Pinpoint the cell where the given text exists, returning its (x, y) midpoint coordinate. 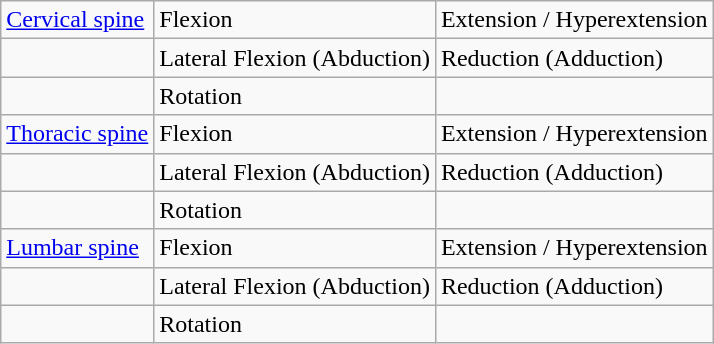
Cervical spine (78, 20)
Lumbar spine (78, 248)
Thoracic spine (78, 134)
